Capture the cell that displays the provided text and extract its (X, Y) central coordinate. 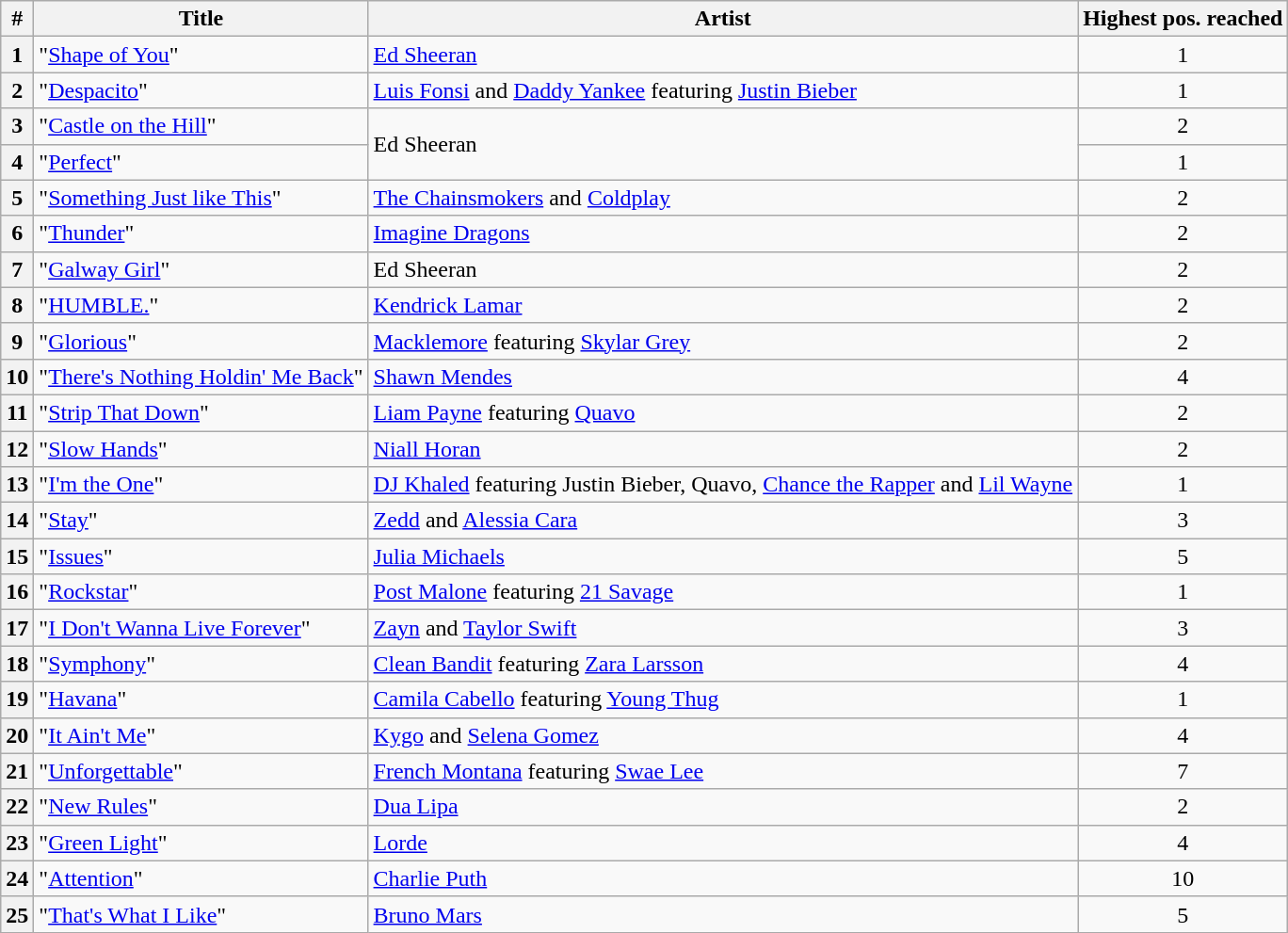
Bruno Mars (723, 914)
# (17, 19)
Macklemore featuring Skylar Grey (723, 341)
"Stay" (201, 521)
"I Don't Wanna Live Forever" (201, 628)
The Chainsmokers and Coldplay (723, 198)
25 (17, 914)
"Symphony" (201, 664)
Title (201, 19)
6 (17, 233)
"Unforgettable" (201, 771)
13 (17, 485)
"HUMBLE." (201, 305)
Clean Bandit featuring Zara Larsson (723, 664)
24 (17, 878)
16 (17, 592)
"Shape of You" (201, 55)
"Slow Hands" (201, 449)
"Thunder" (201, 233)
15 (17, 556)
14 (17, 521)
Liam Payne featuring Quavo (723, 412)
"Galway Girl" (201, 269)
Julia Michaels (723, 556)
"Glorious" (201, 341)
"There's Nothing Holdin' Me Back" (201, 377)
Artist (723, 19)
Kygo and Selena Gomez (723, 735)
18 (17, 664)
Zayn and Taylor Swift (723, 628)
23 (17, 843)
"Something Just like This" (201, 198)
Imagine Dragons (723, 233)
9 (17, 341)
Lorde (723, 843)
11 (17, 412)
Post Malone featuring 21 Savage (723, 592)
Charlie Puth (723, 878)
"Issues" (201, 556)
French Montana featuring Swae Lee (723, 771)
Zedd and Alessia Cara (723, 521)
"I'm the One" (201, 485)
"It Ain't Me" (201, 735)
"Attention" (201, 878)
17 (17, 628)
"Green Light" (201, 843)
12 (17, 449)
20 (17, 735)
Shawn Mendes (723, 377)
19 (17, 700)
21 (17, 771)
"Strip That Down" (201, 412)
"Perfect" (201, 162)
"Havana" (201, 700)
Camila Cabello featuring Young Thug (723, 700)
Highest pos. reached (1183, 19)
"That's What I Like" (201, 914)
22 (17, 807)
8 (17, 305)
"Despacito" (201, 90)
"New Rules" (201, 807)
Niall Horan (723, 449)
"Castle on the Hill" (201, 126)
Luis Fonsi and Daddy Yankee featuring Justin Bieber (723, 90)
Dua Lipa (723, 807)
DJ Khaled featuring Justin Bieber, Quavo, Chance the Rapper and Lil Wayne (723, 485)
"Rockstar" (201, 592)
Kendrick Lamar (723, 305)
